Detect which cell encompasses the target text, then output its (X, Y) center coordinate. 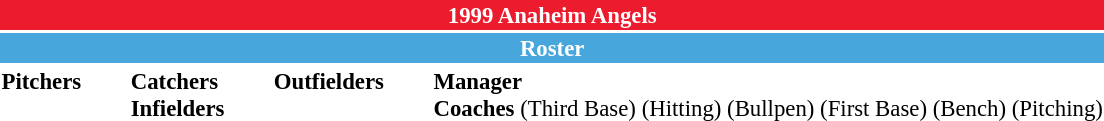
Roster (552, 48)
1999 Anaheim Angels (552, 15)
